Provide the (x, y) coordinate of the cell's center where the given text is located.  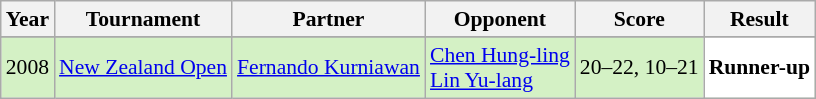
Year (28, 19)
Opponent (500, 19)
Runner-up (760, 68)
2008 (28, 68)
Result (760, 19)
Partner (328, 19)
Score (640, 19)
20–22, 10–21 (640, 68)
New Zealand Open (143, 68)
Chen Hung-ling Lin Yu-lang (500, 68)
Tournament (143, 19)
Fernando Kurniawan (328, 68)
